Locate the cell with the specified text and output its [X, Y] center coordinate. 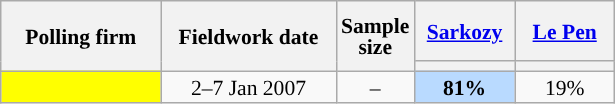
81% [464, 86]
19% [565, 86]
Samplesize [375, 36]
Sarkozy [464, 31]
– [375, 86]
2–7 Jan 2007 [248, 86]
Le Pen [565, 31]
Fieldwork date [248, 36]
Polling firm [81, 36]
